Identify which cell holds the provided text, then report its (X, Y) central coordinate. 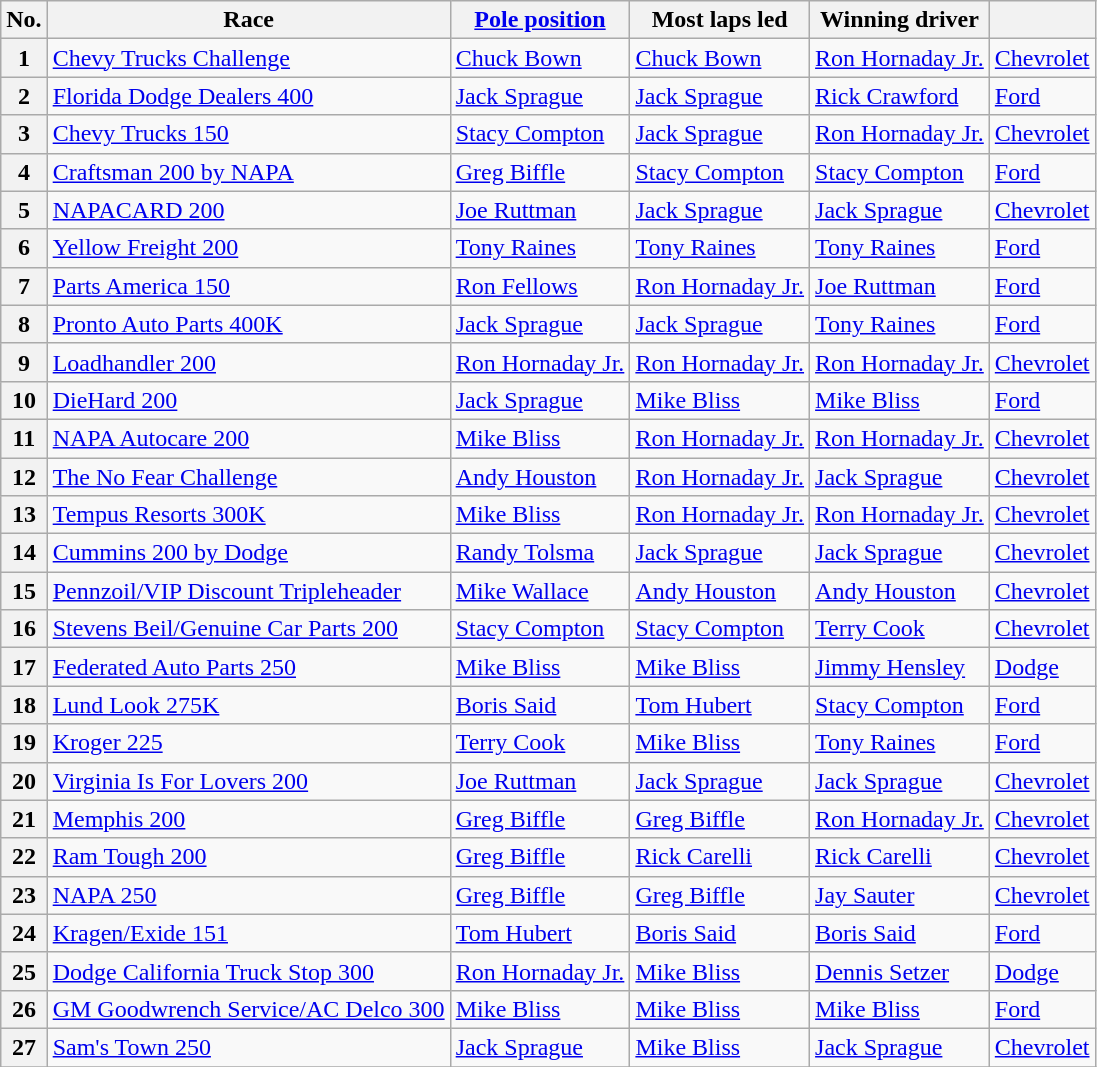
3 (24, 134)
Ron Fellows (540, 286)
Winning driver (900, 20)
NAPA Autocare 200 (248, 438)
14 (24, 553)
21 (24, 819)
Race (248, 20)
16 (24, 629)
1 (24, 58)
4 (24, 172)
Mike Wallace (540, 591)
7 (24, 286)
NAPA 250 (248, 895)
Chevy Trucks Challenge (248, 58)
Lund Look 275K (248, 705)
Loadhandler 200 (248, 362)
13 (24, 515)
8 (24, 324)
24 (24, 933)
22 (24, 857)
The No Fear Challenge (248, 477)
23 (24, 895)
18 (24, 705)
Kragen/Exide 151 (248, 933)
Sam's Town 250 (248, 1047)
19 (24, 743)
Craftsman 200 by NAPA (248, 172)
Jay Sauter (900, 895)
Memphis 200 (248, 819)
10 (24, 400)
6 (24, 248)
Rick Crawford (900, 96)
27 (24, 1047)
Stevens Beil/Genuine Car Parts 200 (248, 629)
Florida Dodge Dealers 400 (248, 96)
15 (24, 591)
Pronto Auto Parts 400K (248, 324)
Ram Tough 200 (248, 857)
Tempus Resorts 300K (248, 515)
Federated Auto Parts 250 (248, 667)
Pennzoil/VIP Discount Tripleheader (248, 591)
Randy Tolsma (540, 553)
20 (24, 781)
11 (24, 438)
Parts America 150 (248, 286)
No. (24, 20)
Jimmy Hensley (900, 667)
Chevy Trucks 150 (248, 134)
17 (24, 667)
Most laps led (720, 20)
25 (24, 971)
Pole position (540, 20)
26 (24, 1009)
NAPACARD 200 (248, 210)
Kroger 225 (248, 743)
5 (24, 210)
Yellow Freight 200 (248, 248)
Dennis Setzer (900, 971)
Dodge California Truck Stop 300 (248, 971)
2 (24, 96)
DieHard 200 (248, 400)
Virginia Is For Lovers 200 (248, 781)
Cummins 200 by Dodge (248, 553)
GM Goodwrench Service/AC Delco 300 (248, 1009)
9 (24, 362)
12 (24, 477)
